Identify which cell holds the provided text, then report its (x, y) central coordinate. 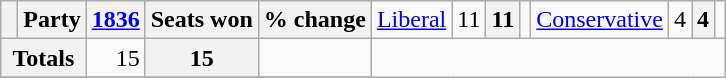
Seats won (202, 20)
1836 (116, 20)
Liberal (411, 20)
Party (52, 20)
Totals (44, 58)
% change (314, 20)
Conservative (600, 20)
